Output the (X, Y) coordinate of the center of the cell containing the given text.  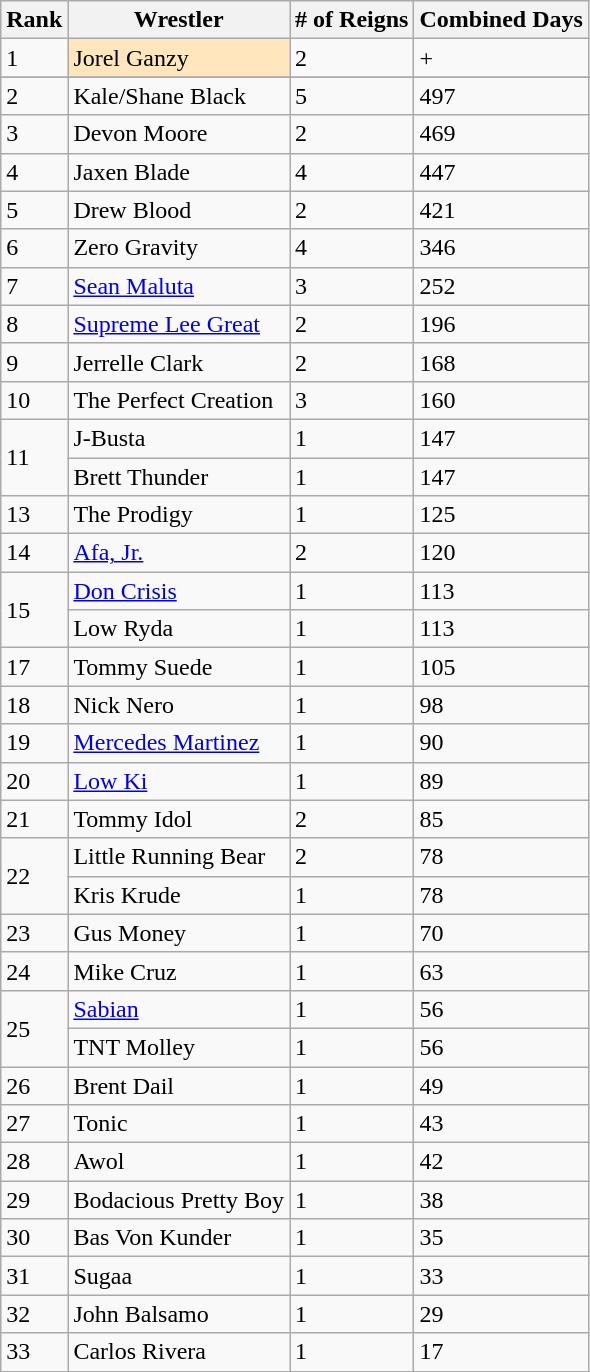
32 (34, 1314)
70 (501, 933)
Tonic (179, 1124)
# of Reigns (352, 20)
The Prodigy (179, 515)
+ (501, 58)
Carlos Rivera (179, 1352)
160 (501, 400)
447 (501, 172)
497 (501, 96)
Combined Days (501, 20)
21 (34, 819)
20 (34, 781)
Gus Money (179, 933)
Kale/Shane Black (179, 96)
Mercedes Martinez (179, 743)
7 (34, 286)
Zero Gravity (179, 248)
19 (34, 743)
90 (501, 743)
196 (501, 324)
8 (34, 324)
25 (34, 1028)
Don Crisis (179, 591)
18 (34, 705)
TNT Molley (179, 1047)
The Perfect Creation (179, 400)
Little Running Bear (179, 857)
Low Ki (179, 781)
11 (34, 457)
Jerrelle Clark (179, 362)
469 (501, 134)
Nick Nero (179, 705)
252 (501, 286)
Low Ryda (179, 629)
Devon Moore (179, 134)
Sean Maluta (179, 286)
Bas Von Kunder (179, 1238)
35 (501, 1238)
Sabian (179, 1009)
346 (501, 248)
30 (34, 1238)
14 (34, 553)
125 (501, 515)
J-Busta (179, 438)
26 (34, 1085)
105 (501, 667)
23 (34, 933)
28 (34, 1162)
Supreme Lee Great (179, 324)
Kris Krude (179, 895)
38 (501, 1200)
Mike Cruz (179, 971)
98 (501, 705)
Afa, Jr. (179, 553)
Tommy Idol (179, 819)
85 (501, 819)
Bodacious Pretty Boy (179, 1200)
Brent Dail (179, 1085)
Brett Thunder (179, 477)
27 (34, 1124)
Tommy Suede (179, 667)
43 (501, 1124)
6 (34, 248)
Sugaa (179, 1276)
63 (501, 971)
24 (34, 971)
89 (501, 781)
168 (501, 362)
421 (501, 210)
42 (501, 1162)
120 (501, 553)
31 (34, 1276)
Awol (179, 1162)
Jorel Ganzy (179, 58)
Rank (34, 20)
Wrestler (179, 20)
22 (34, 876)
Jaxen Blade (179, 172)
49 (501, 1085)
13 (34, 515)
Drew Blood (179, 210)
15 (34, 610)
9 (34, 362)
John Balsamo (179, 1314)
10 (34, 400)
